For the text-containing cell, return its midpoint in [x, y] coordinate format. 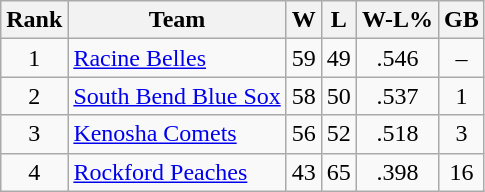
.398 [397, 172]
.546 [397, 58]
49 [338, 58]
Racine Belles [177, 58]
.537 [397, 96]
50 [338, 96]
56 [304, 134]
43 [304, 172]
Kenosha Comets [177, 134]
4 [34, 172]
16 [462, 172]
59 [304, 58]
– [462, 58]
L [338, 20]
Rockford Peaches [177, 172]
58 [304, 96]
GB [462, 20]
W [304, 20]
2 [34, 96]
W-L% [397, 20]
Rank [34, 20]
Team [177, 20]
South Bend Blue Sox [177, 96]
65 [338, 172]
.518 [397, 134]
52 [338, 134]
